Provide the [X, Y] coordinate of the cell's center where the given text is located.  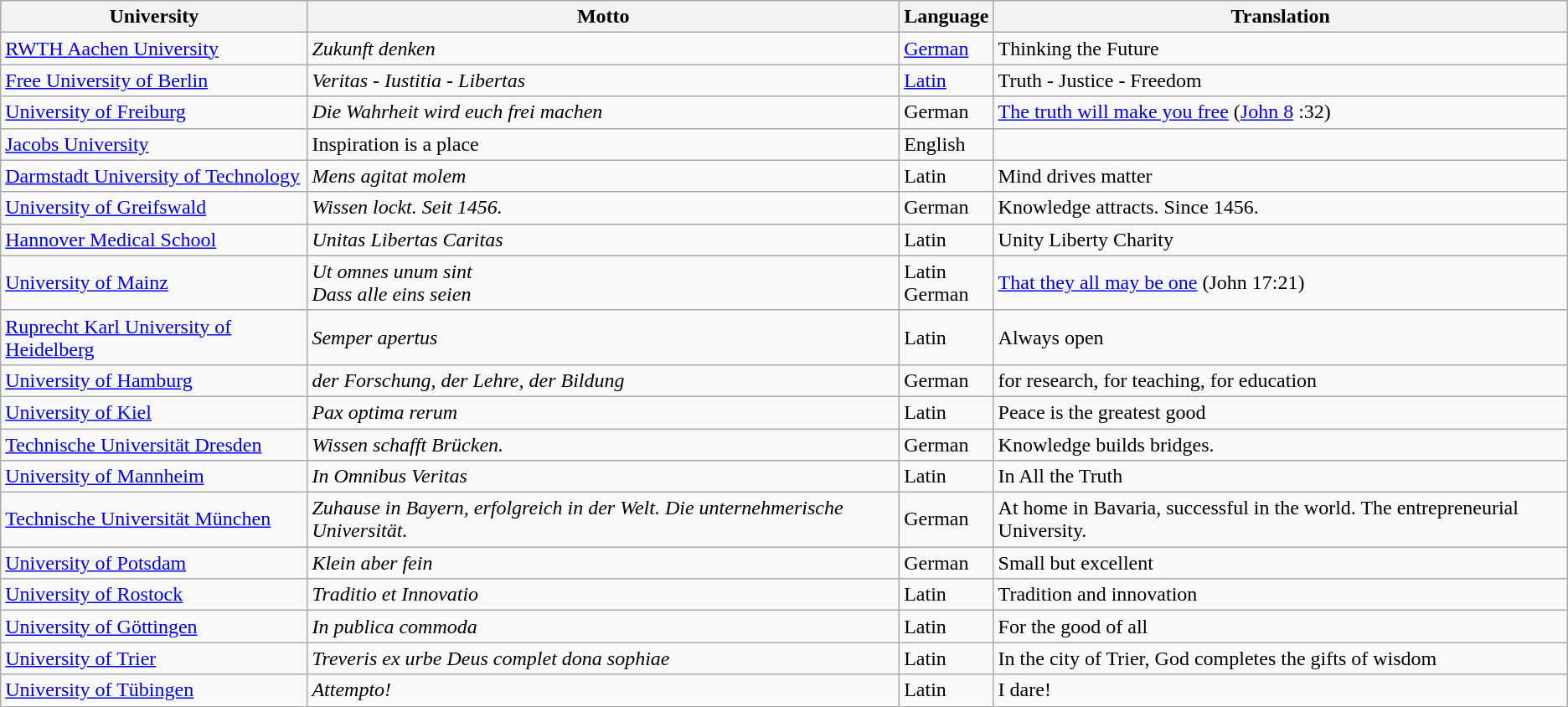
Translation [1280, 17]
Knowledge attracts. Since 1456. [1280, 208]
Veritas - Iustitia - Libertas [603, 80]
Mens agitat molem [603, 176]
Tradition and innovation [1280, 595]
University of Trier [154, 658]
Thinking the Future [1280, 49]
University of Mainz [154, 283]
For the good of all [1280, 627]
Technische Universität Dresden [154, 445]
In the city of Trier, God completes the gifts of wisdom [1280, 658]
Wissen schafft Brücken. [603, 445]
Darmstadt University of Technology [154, 176]
University [154, 17]
Mind drives matter [1280, 176]
University of Greifswald [154, 208]
LatinGerman [946, 283]
University of Rostock [154, 595]
University of Mannheim [154, 477]
for research, for teaching, for education [1280, 380]
In publica commoda [603, 627]
Semper apertus [603, 337]
University of Freiburg [154, 112]
English [946, 144]
Inspiration is a place [603, 144]
University of Potsdam [154, 563]
Klein aber fein [603, 563]
Zuhause in Bayern, erfolgreich in der Welt. Die unternehmerische Universität. [603, 519]
Always open [1280, 337]
Jacobs University [154, 144]
Ruprecht Karl University of Heidelberg [154, 337]
Knowledge builds bridges. [1280, 445]
Wissen lockt. Seit 1456. [603, 208]
University of Göttingen [154, 627]
Treveris ex urbe Deus complet dona sophiae [603, 658]
Pax optima rerum [603, 412]
In Omnibus Veritas [603, 477]
Technische Universität München [154, 519]
Small but excellent [1280, 563]
Motto [603, 17]
Die Wahrheit wird euch frei machen [603, 112]
University of Kiel [154, 412]
Unitas Libertas Caritas [603, 240]
der Forschung, der Lehre, der Bildung [603, 380]
The truth will make you free (John 8 :32) [1280, 112]
Unity Liberty Charity [1280, 240]
University of Tübingen [154, 690]
RWTH Aachen University [154, 49]
Hannover Medical School [154, 240]
In All the Truth [1280, 477]
At home in Bavaria, successful in the world. The entrepreneurial University. [1280, 519]
Traditio et Innovatio [603, 595]
Zukunft denken [603, 49]
That they all may be one (John 17:21) [1280, 283]
Truth - Justice - Freedom [1280, 80]
Peace is the greatest good [1280, 412]
Language [946, 17]
University of Hamburg [154, 380]
I dare! [1280, 690]
Free University of Berlin [154, 80]
Attempto! [603, 690]
Ut omnes unum sintDass alle eins seien [603, 283]
